Output the [x, y] coordinate of the center of the cell containing the given text.  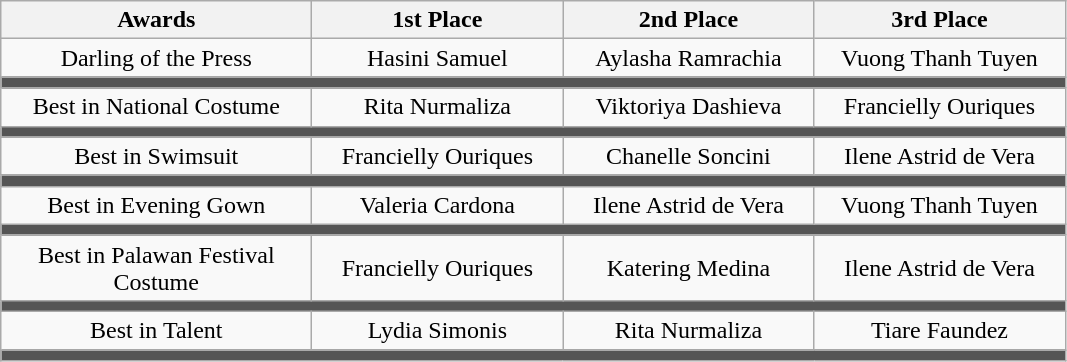
Darling of the Press [156, 58]
Lydia Simonis [438, 330]
2nd Place [688, 20]
Hasini Samuel [438, 58]
1st Place [438, 20]
Best in Palawan Festival Costume [156, 268]
Best in Evening Gown [156, 205]
Chanelle Soncini [688, 156]
Valeria Cardona [438, 205]
Awards [156, 20]
Best in Swimsuit [156, 156]
Tiare Faundez [940, 330]
Katering Medina [688, 268]
Aylasha Ramrachia [688, 58]
Viktoriya Dashieva [688, 107]
Best in National Costume [156, 107]
3rd Place [940, 20]
Best in Talent [156, 330]
